Locate the cell with the specified text and output its [x, y] center coordinate. 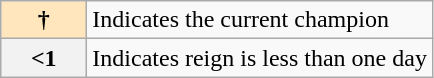
Indicates reign is less than one day [260, 58]
Indicates the current champion [260, 20]
<1 [44, 58]
† [44, 20]
